From the cell containing the given text, extract its center point as (X, Y) coordinate. 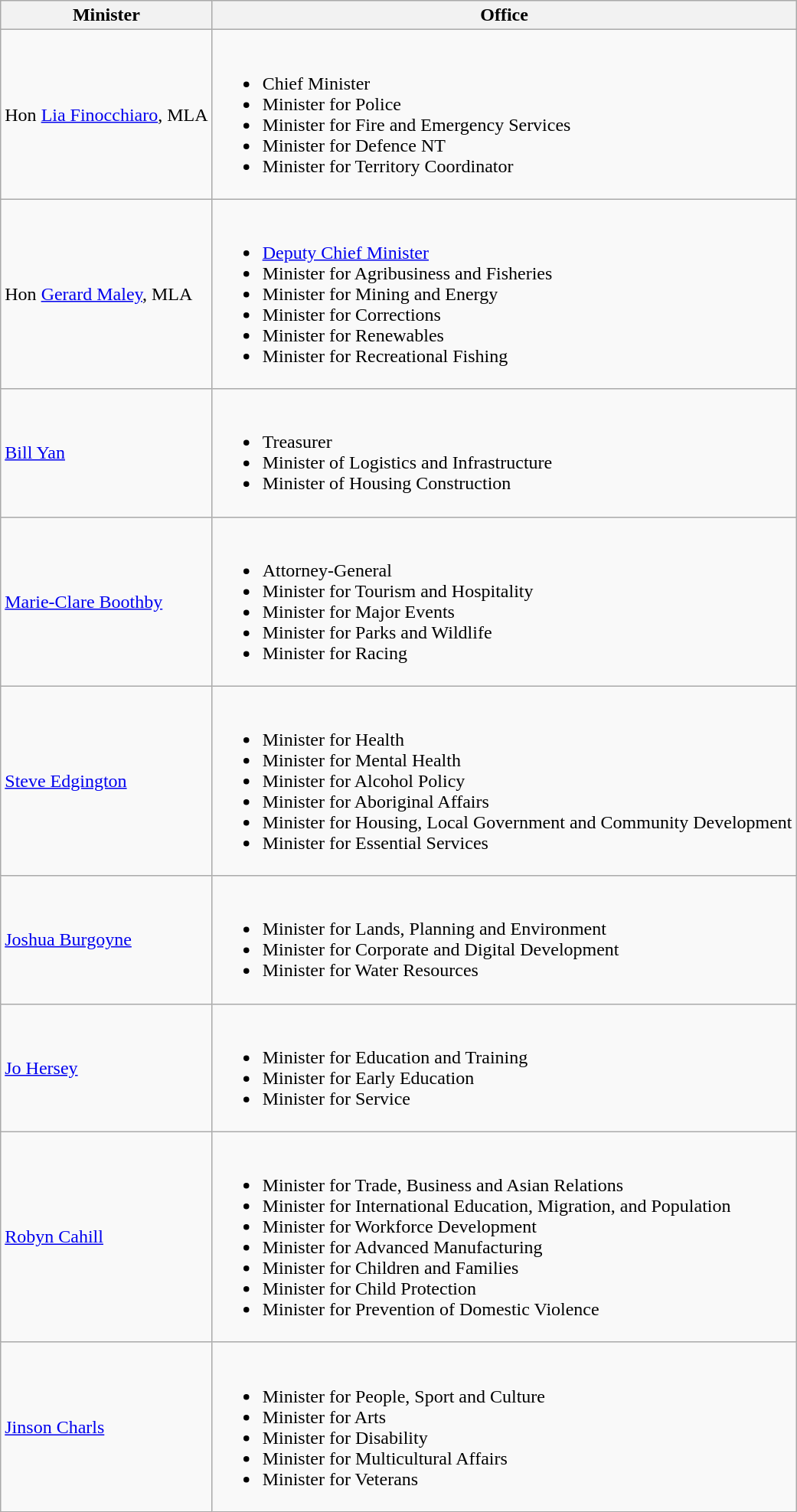
Hon Gerard Maley, MLA (106, 294)
Jinson Charls (106, 1427)
Bill Yan (106, 453)
Minister for Lands, Planning and EnvironmentMinister for Corporate and Digital DevelopmentMinister for Water Resources (504, 940)
Marie-Clare Boothby (106, 602)
Attorney-GeneralMinister for Tourism and HospitalityMinister for Major EventsMinister for Parks and WildlifeMinister for Racing (504, 602)
Joshua Burgoyne (106, 940)
Minister (106, 15)
TreasurerMinister of Logistics and InfrastructureMinister of Housing Construction (504, 453)
Minister for Education and TrainingMinister for Early EducationMinister for Service (504, 1067)
Robyn Cahill (106, 1237)
Steve Edgington (106, 781)
Jo Hersey (106, 1067)
Hon Lia Finocchiaro, MLA (106, 115)
Chief MinisterMinister for PoliceMinister for Fire and Emergency ServicesMinister for Defence NTMinister for Territory Coordinator (504, 115)
Minister for People, Sport and CultureMinister for ArtsMinister for DisabilityMinister for Multicultural AffairsMinister for Veterans (504, 1427)
Office (504, 15)
